Locate the cell with the specified text and output its [x, y] center coordinate. 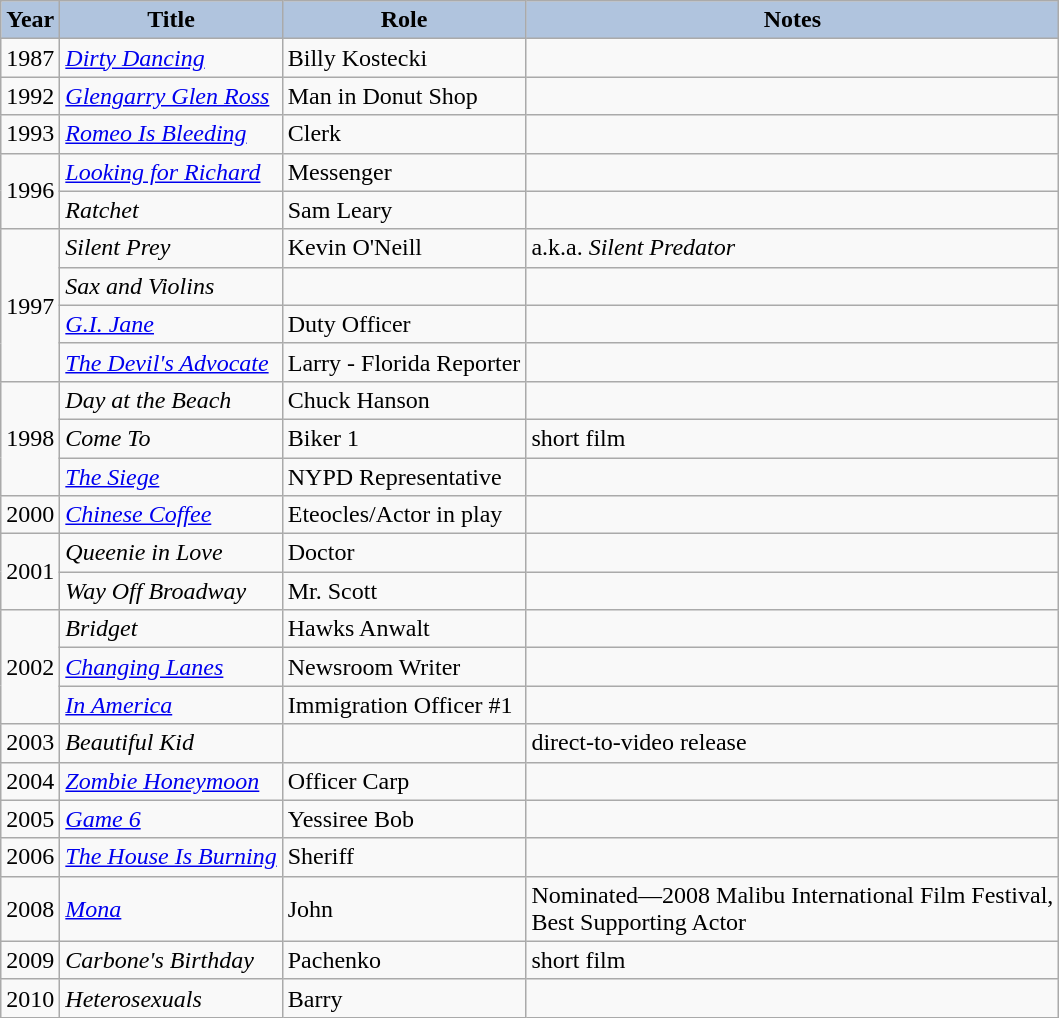
2004 [30, 781]
Queenie in Love [171, 553]
Chuck Hanson [404, 400]
2009 [30, 960]
2003 [30, 743]
The Siege [171, 477]
direct-to-video release [792, 743]
Clerk [404, 134]
Sheriff [404, 857]
John [404, 908]
2000 [30, 515]
Nominated—2008 Malibu International Film Festival,Best Supporting Actor [792, 908]
Kevin O'Neill [404, 248]
Hawks Anwalt [404, 629]
Sax and Violins [171, 286]
Game 6 [171, 819]
1997 [30, 305]
Larry - Florida Reporter [404, 362]
The Devil's Advocate [171, 362]
Immigration Officer #1 [404, 705]
Title [171, 20]
1996 [30, 191]
Doctor [404, 553]
Way Off Broadway [171, 591]
Sam Leary [404, 210]
Pachenko [404, 960]
Bridget [171, 629]
1992 [30, 96]
Come To [171, 438]
Day at the Beach [171, 400]
2008 [30, 908]
2001 [30, 572]
G.I. Jane [171, 324]
1998 [30, 438]
Notes [792, 20]
Ratchet [171, 210]
Role [404, 20]
2005 [30, 819]
Dirty Dancing [171, 58]
Year [30, 20]
Newsroom Writer [404, 667]
Chinese Coffee [171, 515]
NYPD Representative [404, 477]
Zombie Honeymoon [171, 781]
In America [171, 705]
Changing Lanes [171, 667]
a.k.a. Silent Predator [792, 248]
2002 [30, 667]
2010 [30, 998]
1993 [30, 134]
Mona [171, 908]
Romeo Is Bleeding [171, 134]
Officer Carp [404, 781]
Glengarry Glen Ross [171, 96]
Silent Prey [171, 248]
2006 [30, 857]
Carbone's Birthday [171, 960]
The House Is Burning [171, 857]
Duty Officer [404, 324]
Biker 1 [404, 438]
Yessiree Bob [404, 819]
Looking for Richard [171, 172]
Billy Kostecki [404, 58]
Mr. Scott [404, 591]
Man in Donut Shop [404, 96]
1987 [30, 58]
Eteocles/Actor in play [404, 515]
Beautiful Kid [171, 743]
Barry [404, 998]
Heterosexuals [171, 998]
Messenger [404, 172]
